Capture the cell that displays the provided text and extract its (X, Y) central coordinate. 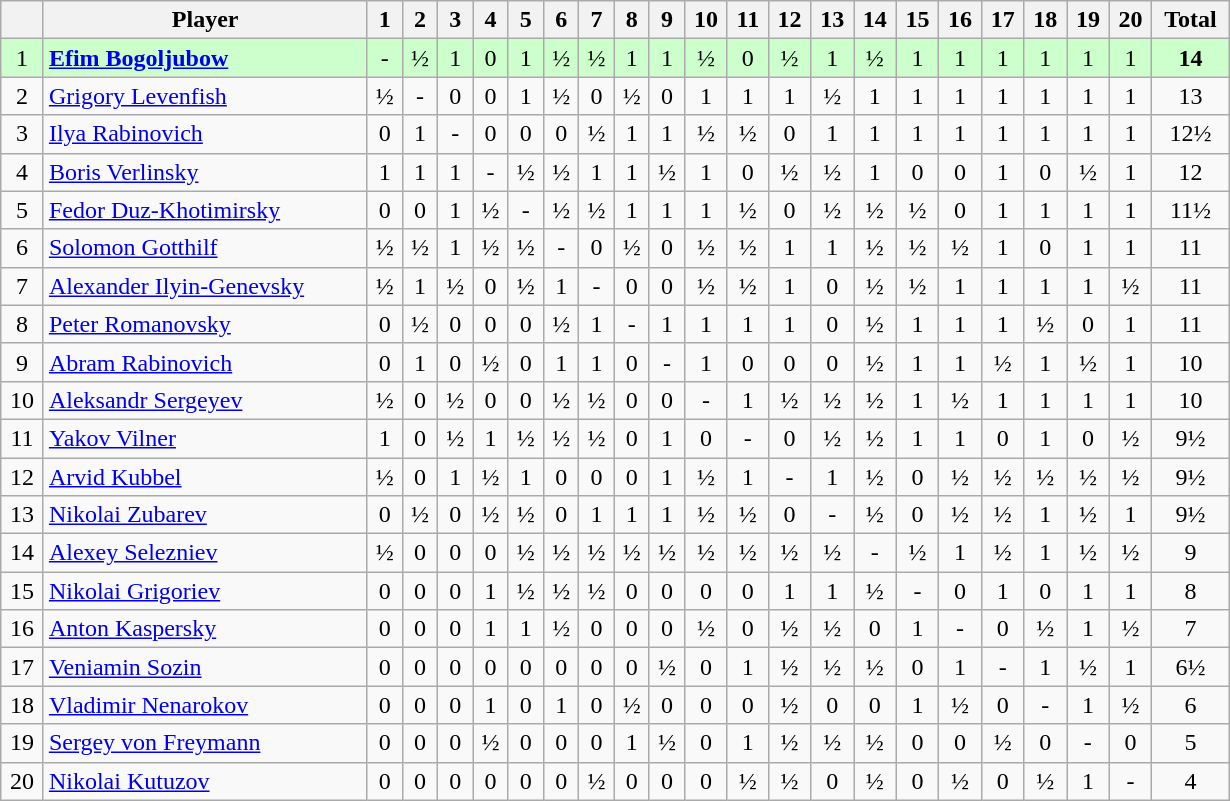
Ilya Rabinovich (205, 134)
Player (205, 20)
Aleksandr Sergeyev (205, 400)
Arvid Kubbel (205, 477)
Nikolai Zubarev (205, 515)
Abram Rabinovich (205, 362)
12½ (1190, 134)
Vladimir Nenarokov (205, 705)
Grigory Levenfish (205, 96)
Solomon Gotthilf (205, 248)
Anton Kaspersky (205, 629)
Nikolai Grigoriev (205, 591)
6½ (1190, 667)
Boris Verlinsky (205, 172)
Nikolai Kutuzov (205, 781)
Peter Romanovsky (205, 324)
Veniamin Sozin (205, 667)
Fedor Duz-Khotimirsky (205, 210)
Yakov Vilner (205, 438)
Efim Bogoljubow (205, 58)
11½ (1190, 210)
Alexey Selezniev (205, 553)
Alexander Ilyin-Genevsky (205, 286)
Total (1190, 20)
Sergey von Freymann (205, 743)
